Return (X, Y) of the center of cell containing provided text 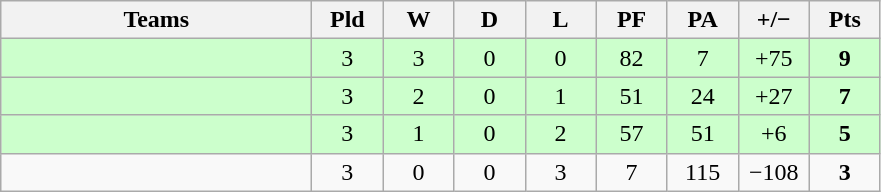
PA (702, 20)
Pld (348, 20)
9 (844, 58)
+27 (774, 96)
+75 (774, 58)
L (560, 20)
82 (632, 58)
Pts (844, 20)
5 (844, 134)
57 (632, 134)
115 (702, 172)
PF (632, 20)
−108 (774, 172)
W (418, 20)
Teams (156, 20)
24 (702, 96)
D (490, 20)
+6 (774, 134)
+/− (774, 20)
